Detect which cell encompasses the target text, then output its (x, y) center coordinate. 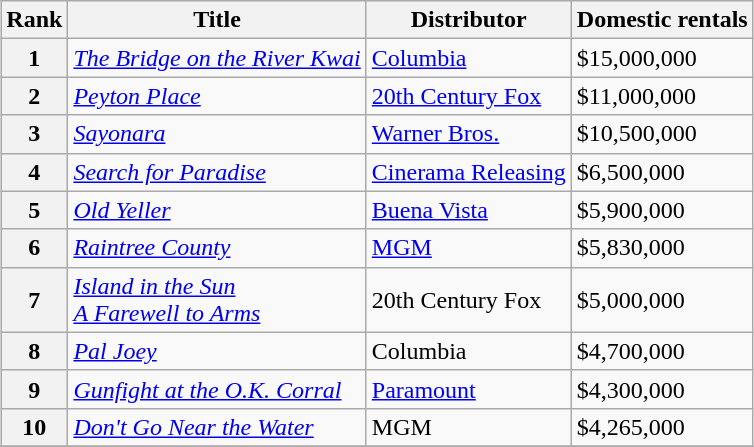
Pal Joey (217, 351)
Cinerama Releasing (468, 172)
Rank (34, 20)
Search for Paradise (217, 172)
$4,300,000 (662, 389)
$4,700,000 (662, 351)
$5,830,000 (662, 248)
4 (34, 172)
7 (34, 300)
9 (34, 389)
$5,900,000 (662, 210)
Sayonara (217, 134)
2 (34, 96)
Gunfight at the O.K. Corral (217, 389)
Distributor (468, 20)
$4,265,000 (662, 427)
Raintree County (217, 248)
5 (34, 210)
Peyton Place (217, 96)
Domestic rentals (662, 20)
Warner Bros. (468, 134)
The Bridge on the River Kwai (217, 58)
3 (34, 134)
Buena Vista (468, 210)
Paramount (468, 389)
$6,500,000 (662, 172)
$5,000,000 (662, 300)
Old Yeller (217, 210)
Island in the SunA Farewell to Arms (217, 300)
Title (217, 20)
6 (34, 248)
8 (34, 351)
$11,000,000 (662, 96)
$15,000,000 (662, 58)
$10,500,000 (662, 134)
10 (34, 427)
Don't Go Near the Water (217, 427)
1 (34, 58)
